Determine the [x, y] coordinate at the center of the cell enclosing the given text.  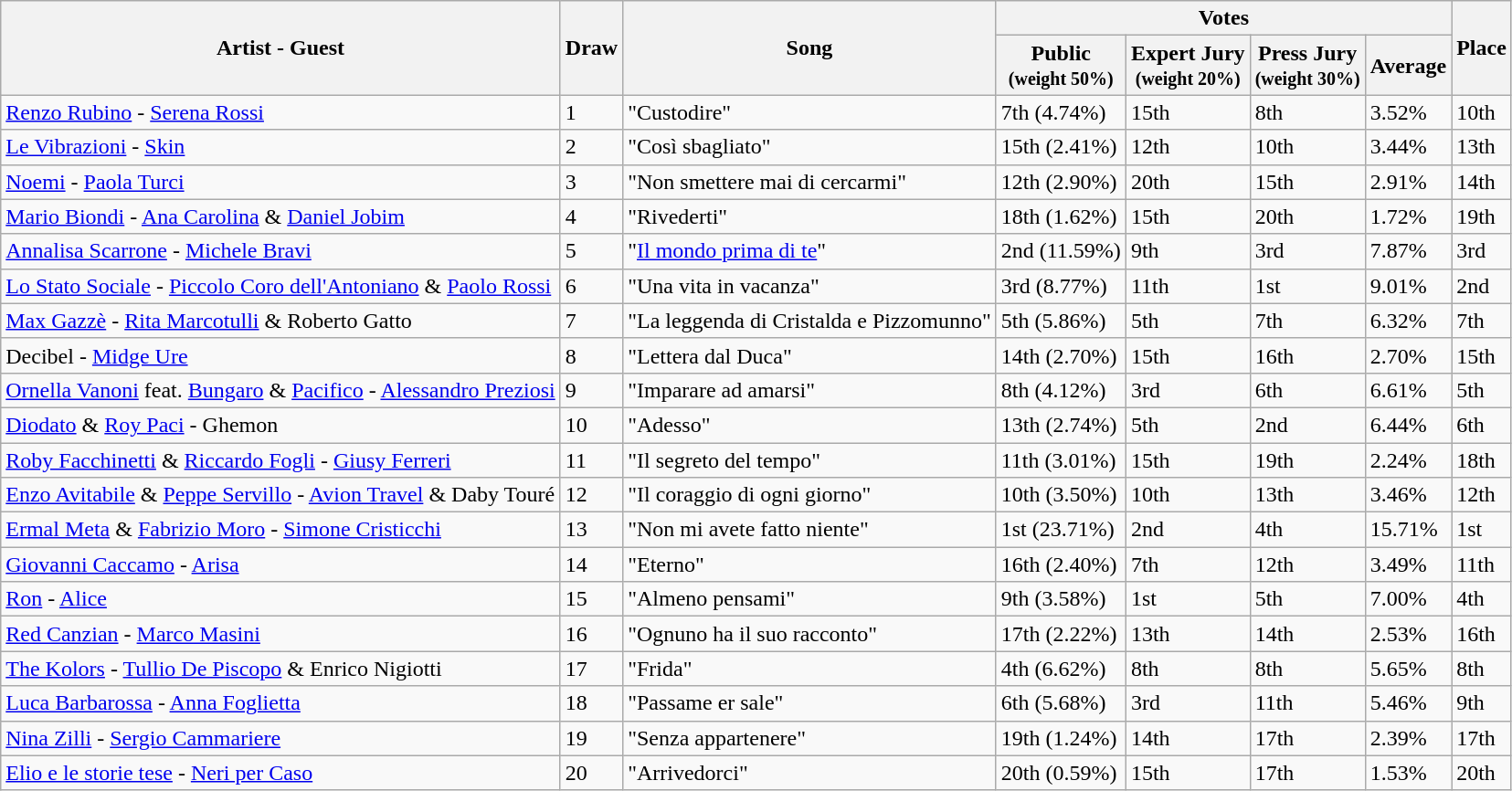
Press Jury(weight 30%) [1307, 66]
4 [591, 216]
3.46% [1409, 495]
3.52% [1409, 112]
Draw [591, 47]
Place [1482, 47]
"Una vita in vacanza" [809, 286]
Red Canzian - Marco Masini [281, 634]
Decibel - Midge Ure [281, 355]
"Imparare ad amarsi" [809, 390]
"Ognuno ha il suo racconto" [809, 634]
"La leggenda di Cristalda e Pizzomunno" [809, 321]
5 [591, 251]
5th (5.86%) [1061, 321]
6.44% [1409, 425]
"Il mondo prima di te" [809, 251]
9.01% [1409, 286]
9 [591, 390]
20 [591, 773]
Ron - Alice [281, 599]
18th [1482, 459]
2.39% [1409, 738]
Votes [1223, 18]
11 [591, 459]
Song [809, 47]
Expert Jury(weight 20%) [1188, 66]
Ornella Vanoni feat. Bungaro & Pacifico - Alessandro Preziosi [281, 390]
7 [591, 321]
15 [591, 599]
"Passame er sale" [809, 703]
3.49% [1409, 564]
3.44% [1409, 147]
"Il segreto del tempo" [809, 459]
14th (2.70%) [1061, 355]
"Eterno" [809, 564]
6th (5.68%) [1061, 703]
Lo Stato Sociale - Piccolo Coro dell'Antoniano & Paolo Rossi [281, 286]
"Frida" [809, 669]
"Adesso" [809, 425]
14 [591, 564]
"Non smettere mai di cercarmi" [809, 182]
1.72% [1409, 216]
Luca Barbarossa - Anna Foglietta [281, 703]
15.71% [1409, 530]
Diodato & Roy Paci - Ghemon [281, 425]
5.46% [1409, 703]
1st (23.71%) [1061, 530]
10 [591, 425]
1 [591, 112]
7th (4.74%) [1061, 112]
2.91% [1409, 182]
"Rivederti" [809, 216]
2nd (11.59%) [1061, 251]
8th (4.12%) [1061, 390]
3 [591, 182]
8 [591, 355]
Elio e le storie tese - Neri per Caso [281, 773]
12th (2.90%) [1061, 182]
Noemi - Paola Turci [281, 182]
2 [591, 147]
"Custodire" [809, 112]
16 [591, 634]
6.61% [1409, 390]
17 [591, 669]
Enzo Avitabile & Peppe Servillo - Avion Travel & Daby Touré [281, 495]
Average [1409, 66]
2.70% [1409, 355]
17th (2.22%) [1061, 634]
15th (2.41%) [1061, 147]
7.00% [1409, 599]
20th (0.59%) [1061, 773]
"Arrivedorci" [809, 773]
6 [591, 286]
Public(weight 50%) [1061, 66]
"Lettera dal Duca" [809, 355]
Mario Biondi - Ana Carolina & Daniel Jobim [281, 216]
2.24% [1409, 459]
6.32% [1409, 321]
5.65% [1409, 669]
7.87% [1409, 251]
9th (3.58%) [1061, 599]
13 [591, 530]
19th (1.24%) [1061, 738]
19 [591, 738]
2.53% [1409, 634]
Giovanni Caccamo - Arisa [281, 564]
"Il coraggio di ogni giorno" [809, 495]
The Kolors - Tullio De Piscopo & Enrico Nigiotti [281, 669]
11th (3.01%) [1061, 459]
Roby Facchinetti & Riccardo Fogli - Giusy Ferreri [281, 459]
"Senza appartenere" [809, 738]
1.53% [1409, 773]
Artist - Guest [281, 47]
"Almeno pensami" [809, 599]
Annalisa Scarrone - Michele Bravi [281, 251]
12 [591, 495]
"Così sbagliato" [809, 147]
Max Gazzè - Rita Marcotulli & Roberto Gatto [281, 321]
18th (1.62%) [1061, 216]
Ermal Meta & Fabrizio Moro - Simone Cristicchi [281, 530]
Nina Zilli - Sergio Cammariere [281, 738]
4th (6.62%) [1061, 669]
3rd (8.77%) [1061, 286]
Le Vibrazioni - Skin [281, 147]
"Non mi avete fatto niente" [809, 530]
18 [591, 703]
13th (2.74%) [1061, 425]
10th (3.50%) [1061, 495]
Renzo Rubino - Serena Rossi [281, 112]
16th (2.40%) [1061, 564]
